Return [X, Y] of the center of cell containing provided text 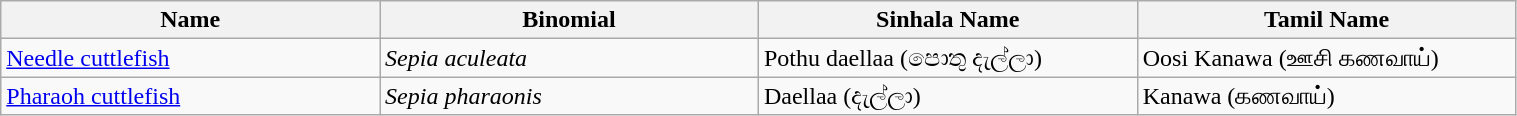
Name [190, 20]
Sinhala Name [948, 20]
Needle cuttlefish [190, 58]
Kanawa (கணவாய்) [1326, 96]
Daellaa (දැල්ලා) [948, 96]
Sepia pharaonis [570, 96]
Tamil Name [1326, 20]
Pothu daellaa (පොතු දැල්ලා) [948, 58]
Binomial [570, 20]
Sepia aculeata [570, 58]
Pharaoh cuttlefish [190, 96]
Oosi Kanawa (ஊசி கணவாய்) [1326, 58]
